Capture the cell that displays the provided text and extract its (x, y) central coordinate. 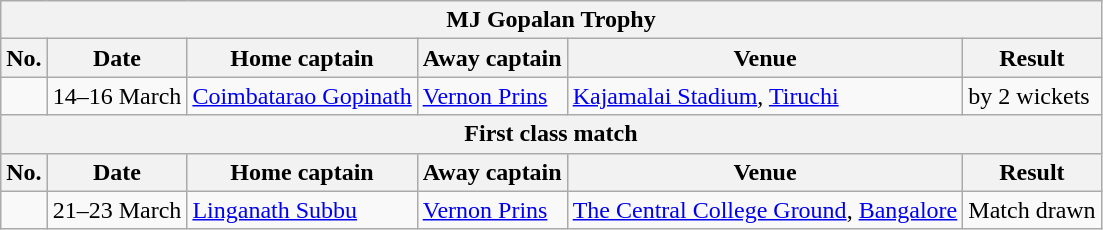
The Central College Ground, Bangalore (765, 210)
14–16 March (117, 96)
Match drawn (1032, 210)
by 2 wickets (1032, 96)
MJ Gopalan Trophy (551, 20)
Coimbatarao Gopinath (302, 96)
Linganath Subbu (302, 210)
First class match (551, 134)
21–23 March (117, 210)
Kajamalai Stadium, Tiruchi (765, 96)
